Determine the (X, Y) coordinate at the center of the cell enclosing the given text.  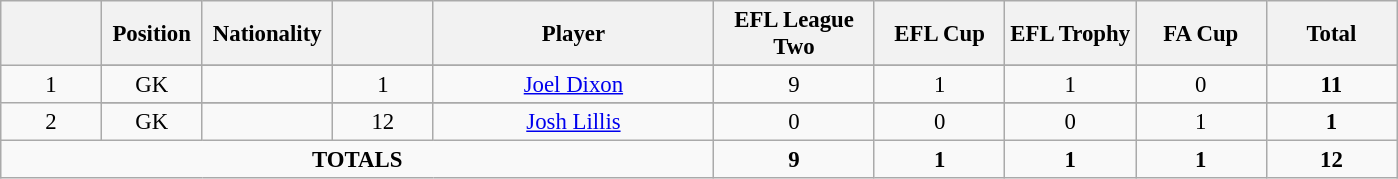
Position (152, 34)
EFL Trophy (1070, 34)
TOTALS (358, 160)
2 (52, 122)
FA Cup (1202, 34)
Player (574, 34)
Total (1332, 34)
Nationality (268, 34)
Josh Lillis (574, 122)
Joel Dixon (574, 85)
11 (1332, 85)
EFL Cup (940, 34)
EFL League Two (794, 34)
